Provide the [X, Y] coordinate of the cell's center where the given text is located.  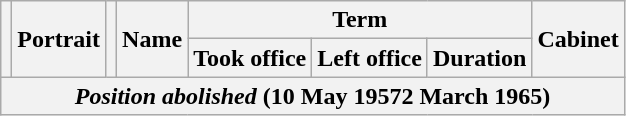
Position abolished (10 May 19572 March 1965) [313, 96]
Term [360, 20]
Portrait [59, 39]
Cabinet [578, 39]
Name [152, 39]
Took office [250, 58]
Left office [370, 58]
Duration [479, 58]
